Determine the (X, Y) coordinate at the center of the cell enclosing the given text.  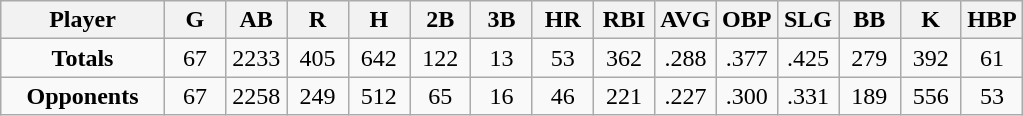
13 (502, 58)
.331 (808, 96)
405 (318, 58)
K (930, 20)
.300 (746, 96)
249 (318, 96)
R (318, 20)
2233 (256, 58)
65 (440, 96)
Player (83, 20)
.288 (686, 58)
G (194, 20)
16 (502, 96)
SLG (808, 20)
279 (870, 58)
3B (502, 20)
RBI (624, 20)
221 (624, 96)
2B (440, 20)
189 (870, 96)
46 (562, 96)
AVG (686, 20)
512 (378, 96)
OBP (746, 20)
.377 (746, 58)
642 (378, 58)
HBP (992, 20)
362 (624, 58)
HR (562, 20)
.425 (808, 58)
H (378, 20)
122 (440, 58)
392 (930, 58)
2258 (256, 96)
BB (870, 20)
61 (992, 58)
AB (256, 20)
556 (930, 96)
.227 (686, 96)
Totals (83, 58)
Opponents (83, 96)
